Identify which cell holds the provided text, then report its (x, y) central coordinate. 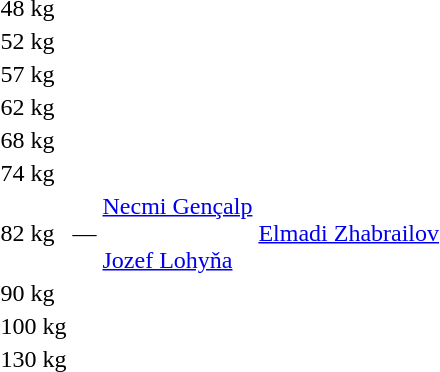
— (84, 233)
Necmi Gençalp Jozef Lohyňa (178, 233)
